Output the [X, Y] coordinate of the center of the cell containing the given text.  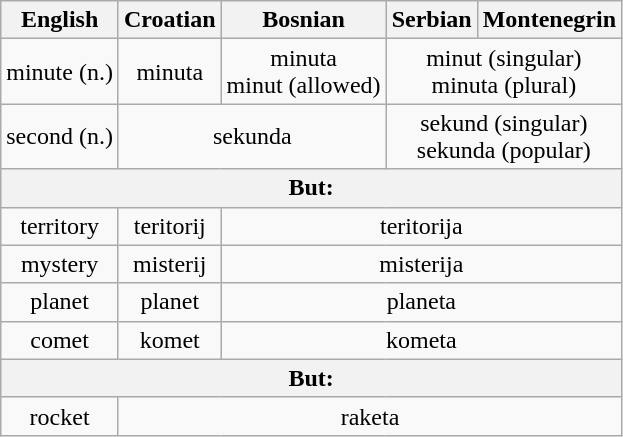
minuta [170, 72]
planeta [421, 302]
rocket [60, 416]
mystery [60, 264]
teritorija [421, 226]
minutaminut (allowed) [304, 72]
second (n.) [60, 136]
raketa [370, 416]
teritorij [170, 226]
minut (singular) minuta (plural) [504, 72]
sekund (singular) sekunda (popular) [504, 136]
comet [60, 340]
misterija [421, 264]
Bosnian [304, 20]
Montenegrin [549, 20]
minute (n.) [60, 72]
komet [170, 340]
Croatian [170, 20]
Serbian [432, 20]
English [60, 20]
sekunda [252, 136]
kometa [421, 340]
territory [60, 226]
misterij [170, 264]
